Detect which cell encompasses the target text, then output its [X, Y] center coordinate. 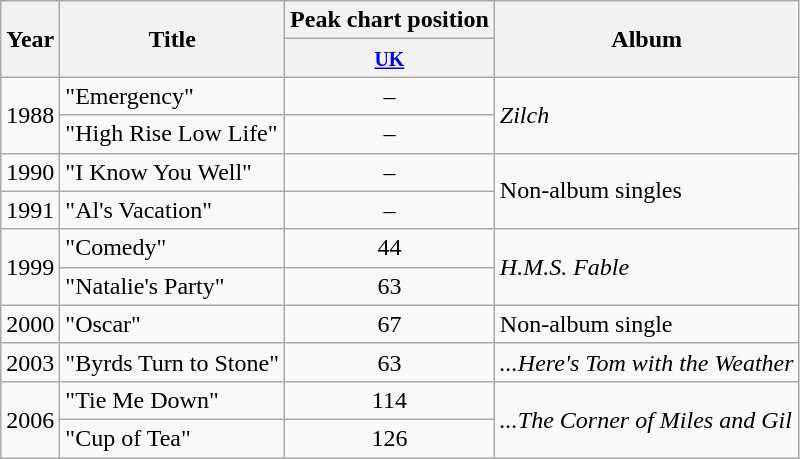
Year [30, 39]
126 [390, 438]
"Natalie's Party" [172, 286]
...The Corner of Miles and Gil [646, 419]
"Oscar" [172, 324]
2000 [30, 324]
Album [646, 39]
...Here's Tom with the Weather [646, 362]
"Al's Vacation" [172, 210]
1988 [30, 115]
Title [172, 39]
114 [390, 400]
67 [390, 324]
"Comedy" [172, 248]
1991 [30, 210]
Peak chart position [390, 20]
"High Rise Low Life" [172, 134]
"I Know You Well" [172, 172]
H.M.S. Fable [646, 267]
2006 [30, 419]
2003 [30, 362]
Non-album single [646, 324]
44 [390, 248]
"Cup of Tea" [172, 438]
"Tie Me Down" [172, 400]
UK [390, 58]
"Byrds Turn to Stone" [172, 362]
1999 [30, 267]
Non-album singles [646, 191]
"Emergency" [172, 96]
Zilch [646, 115]
1990 [30, 172]
